Find where the given text appears and provide that cell's center as [X, Y] coordinate. 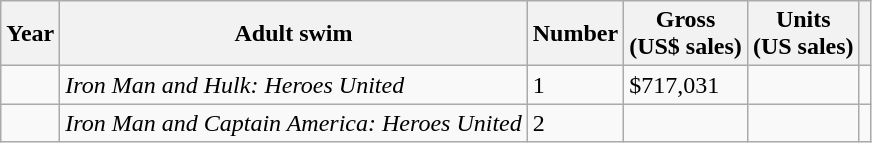
Iron Man and Hulk: Heroes United [294, 85]
Adult swim [294, 34]
1 [575, 85]
2 [575, 123]
Iron Man and Captain America: Heroes United [294, 123]
$717,031 [686, 85]
Year [30, 34]
Gross(US$ sales) [686, 34]
Number [575, 34]
Units(US sales) [803, 34]
